Return the [X, Y] coordinate for the center point of the cell that contains the specified text.  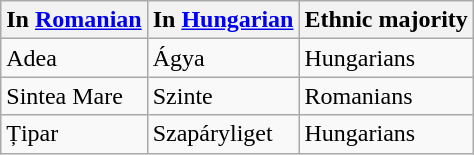
Sintea Mare [74, 96]
Szinte [223, 96]
Szapáryliget [223, 134]
In Romanian [74, 20]
Romanians [386, 96]
Ethnic majority [386, 20]
Adea [74, 58]
Țipar [74, 134]
In Hungarian [223, 20]
Ágya [223, 58]
